Capture the cell that displays the provided text and extract its [X, Y] central coordinate. 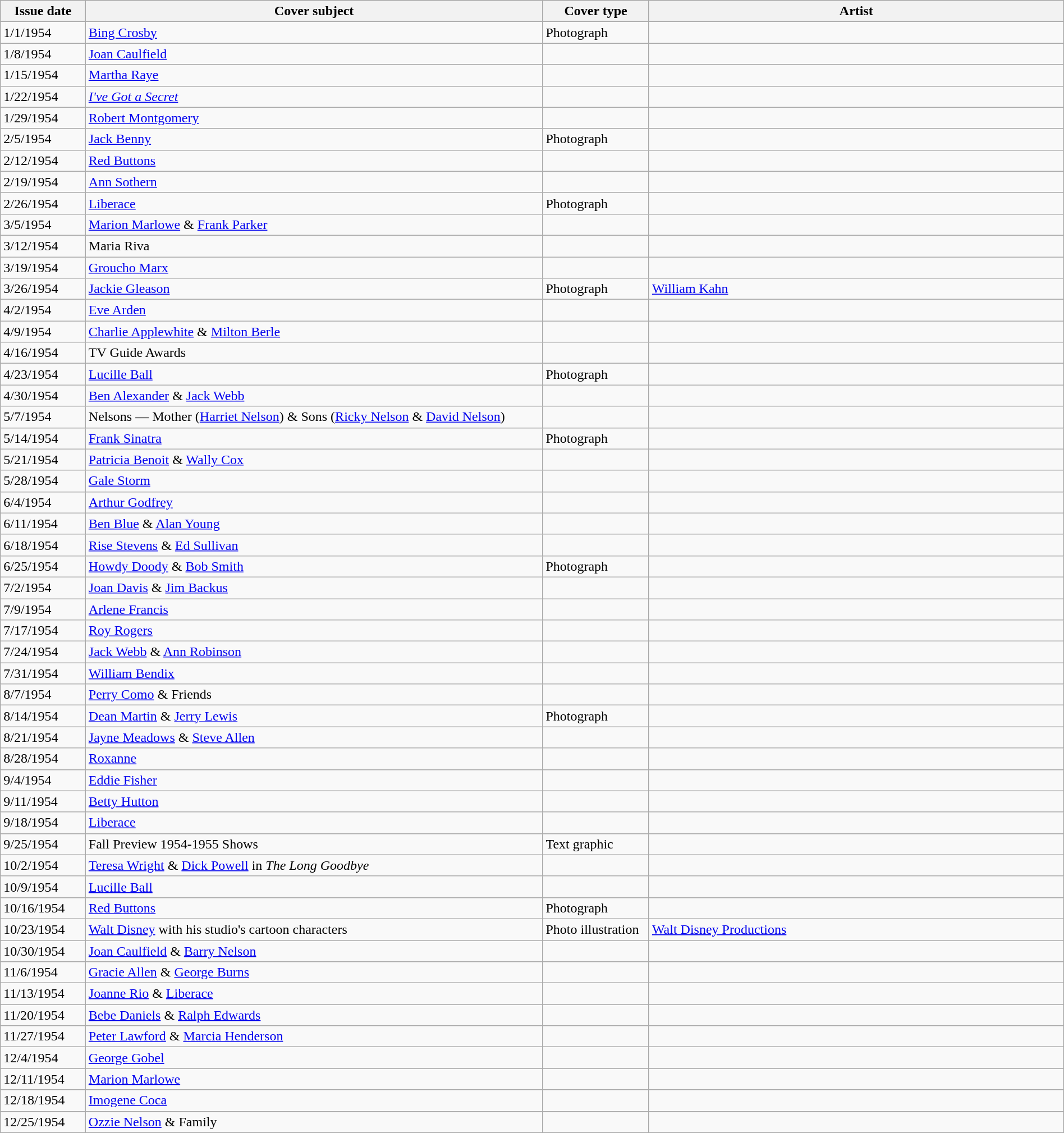
3/26/1954 [43, 289]
5/28/1954 [43, 481]
Cover type [596, 11]
Photo illustration [596, 929]
6/25/1954 [43, 566]
Eddie Fisher [314, 780]
12/25/1954 [43, 1122]
7/9/1954 [43, 609]
6/11/1954 [43, 524]
1/29/1954 [43, 118]
5/14/1954 [43, 438]
4/16/1954 [43, 353]
Imogene Coca [314, 1100]
11/13/1954 [43, 994]
Cover subject [314, 11]
Nelsons — Mother (Harriet Nelson) & Sons (Ricky Nelson & David Nelson) [314, 417]
Marion Marlowe [314, 1079]
5/21/1954 [43, 460]
7/2/1954 [43, 588]
Patricia Benoit & Wally Cox [314, 460]
1/1/1954 [43, 33]
Bing Crosby [314, 33]
Joan Caulfield [314, 54]
Peter Lawford & Marcia Henderson [314, 1036]
Frank Sinatra [314, 438]
4/9/1954 [43, 332]
Ozzie Nelson & Family [314, 1122]
Howdy Doody & Bob Smith [314, 566]
Gracie Allen & George Burns [314, 973]
Joanne Rio & Liberace [314, 994]
Perry Como & Friends [314, 695]
10/9/1954 [43, 887]
Ben Blue & Alan Young [314, 524]
Fall Preview 1954-1955 Shows [314, 844]
4/23/1954 [43, 374]
Teresa Wright & Dick Powell in The Long Goodbye [314, 865]
Roy Rogers [314, 631]
2/5/1954 [43, 139]
Ann Sothern [314, 182]
Walt Disney Productions [856, 929]
2/12/1954 [43, 160]
10/2/1954 [43, 865]
8/14/1954 [43, 716]
Gale Storm [314, 481]
2/19/1954 [43, 182]
9/25/1954 [43, 844]
3/12/1954 [43, 246]
12/4/1954 [43, 1058]
6/4/1954 [43, 502]
7/17/1954 [43, 631]
Jack Benny [314, 139]
William Bendix [314, 673]
Jayne Meadows & Steve Allen [314, 737]
Eve Arden [314, 310]
4/2/1954 [43, 310]
Maria Riva [314, 246]
6/18/1954 [43, 545]
Groucho Marx [314, 268]
Marion Marlowe & Frank Parker [314, 224]
Artist [856, 11]
9/4/1954 [43, 780]
7/24/1954 [43, 652]
Text graphic [596, 844]
Joan Caulfield & Barry Nelson [314, 951]
11/6/1954 [43, 973]
8/21/1954 [43, 737]
11/27/1954 [43, 1036]
12/18/1954 [43, 1100]
8/28/1954 [43, 759]
Walt Disney with his studio's cartoon characters [314, 929]
10/16/1954 [43, 908]
12/11/1954 [43, 1079]
Joan Davis & Jim Backus [314, 588]
William Kahn [856, 289]
9/18/1954 [43, 823]
2/26/1954 [43, 203]
Charlie Applewhite & Milton Berle [314, 332]
3/5/1954 [43, 224]
Issue date [43, 11]
4/30/1954 [43, 396]
Bebe Daniels & Ralph Edwards [314, 1015]
3/19/1954 [43, 268]
11/20/1954 [43, 1015]
Jackie Gleason [314, 289]
1/15/1954 [43, 75]
Robert Montgomery [314, 118]
Dean Martin & Jerry Lewis [314, 716]
8/7/1954 [43, 695]
Arthur Godfrey [314, 502]
1/22/1954 [43, 97]
9/11/1954 [43, 801]
10/30/1954 [43, 951]
Roxanne [314, 759]
5/7/1954 [43, 417]
Arlene Francis [314, 609]
Ben Alexander & Jack Webb [314, 396]
7/31/1954 [43, 673]
Martha Raye [314, 75]
Jack Webb & Ann Robinson [314, 652]
Betty Hutton [314, 801]
1/8/1954 [43, 54]
Rise Stevens & Ed Sullivan [314, 545]
TV Guide Awards [314, 353]
George Gobel [314, 1058]
10/23/1954 [43, 929]
I've Got a Secret [314, 97]
